Detect which cell encompasses the target text, then output its [x, y] center coordinate. 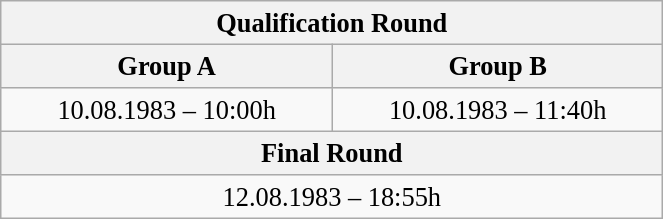
Final Round [332, 153]
Group B [497, 66]
10.08.1983 – 10:00h [167, 109]
Qualification Round [332, 22]
10.08.1983 – 11:40h [497, 109]
12.08.1983 – 18:55h [332, 197]
Group A [167, 66]
